Identify which cell holds the provided text, then report its [x, y] central coordinate. 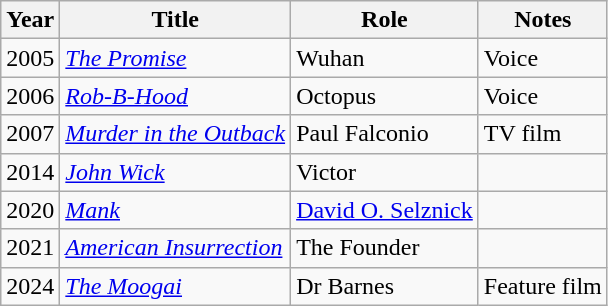
2020 [30, 210]
Year [30, 20]
American Insurrection [176, 248]
2005 [30, 58]
Title [176, 20]
2024 [30, 286]
Murder in the Outback [176, 134]
2007 [30, 134]
2006 [30, 96]
John Wick [176, 172]
Role [385, 20]
2014 [30, 172]
The Promise [176, 58]
David O. Selznick [385, 210]
Feature film [542, 286]
Mank [176, 210]
Rob-B-Hood [176, 96]
Octopus [385, 96]
Notes [542, 20]
Dr Barnes [385, 286]
TV film [542, 134]
The Founder [385, 248]
Victor [385, 172]
2021 [30, 248]
Paul Falconio [385, 134]
The Moogai [176, 286]
Wuhan [385, 58]
